Identify which cell holds the provided text, then report its (x, y) central coordinate. 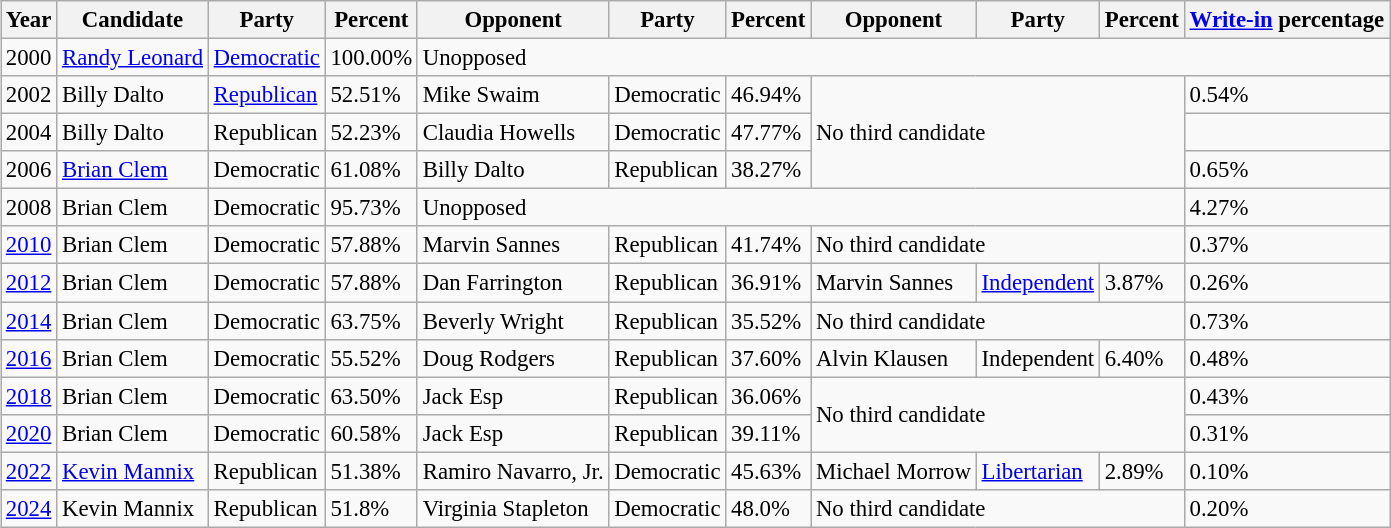
Candidate (133, 20)
63.50% (371, 396)
0.65% (1286, 170)
36.06% (768, 396)
2018 (28, 396)
45.63% (768, 471)
Michael Morrow (894, 471)
Dan Farrington (513, 283)
52.51% (371, 95)
46.94% (768, 95)
0.43% (1286, 396)
0.54% (1286, 95)
0.26% (1286, 283)
3.87% (1142, 283)
51.8% (371, 508)
2024 (28, 508)
63.75% (371, 321)
2016 (28, 358)
35.52% (768, 321)
Beverly Wright (513, 321)
0.48% (1286, 358)
2000 (28, 57)
Alvin Klausen (894, 358)
2004 (28, 133)
2002 (28, 95)
0.31% (1286, 433)
60.58% (371, 433)
2006 (28, 170)
52.23% (371, 133)
100.00% (371, 57)
37.60% (768, 358)
48.0% (768, 508)
Virginia Stapleton (513, 508)
55.52% (371, 358)
0.10% (1286, 471)
Libertarian (1038, 471)
95.73% (371, 208)
4.27% (1286, 208)
36.91% (768, 283)
Claudia Howells (513, 133)
Ramiro Navarro, Jr. (513, 471)
2014 (28, 321)
0.37% (1286, 245)
2022 (28, 471)
Randy Leonard (133, 57)
Doug Rodgers (513, 358)
61.08% (371, 170)
51.38% (371, 471)
Write-in percentage (1286, 20)
Year (28, 20)
41.74% (768, 245)
0.20% (1286, 508)
Mike Swaim (513, 95)
39.11% (768, 433)
6.40% (1142, 358)
2.89% (1142, 471)
38.27% (768, 170)
2008 (28, 208)
47.77% (768, 133)
2012 (28, 283)
2010 (28, 245)
0.73% (1286, 321)
2020 (28, 433)
